Output the [X, Y] coordinate of the center of the cell containing the given text.  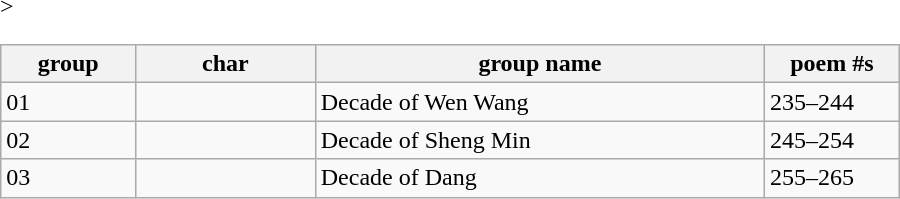
245–254 [832, 140]
char [226, 64]
Decade of Wen Wang [540, 102]
03 [68, 178]
Decade of Dang [540, 178]
poem #s [832, 64]
group [68, 64]
Decade of Sheng Min [540, 140]
01 [68, 102]
235–244 [832, 102]
group name [540, 64]
255–265 [832, 178]
02 [68, 140]
